Find where the given text appears and provide that cell's center as [X, Y] coordinate. 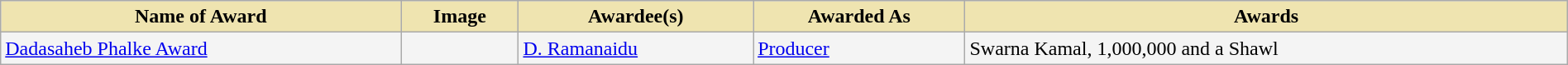
Awardee(s) [636, 17]
Dadasaheb Phalke Award [201, 48]
Swarna Kamal, 1,000,000 and a Shawl [1266, 48]
Awarded As [859, 17]
D. Ramanaidu [636, 48]
Awards [1266, 17]
Name of Award [201, 17]
Producer [859, 48]
Image [460, 17]
